Provide the (X, Y) coordinate of the cell's center where the given text is located.  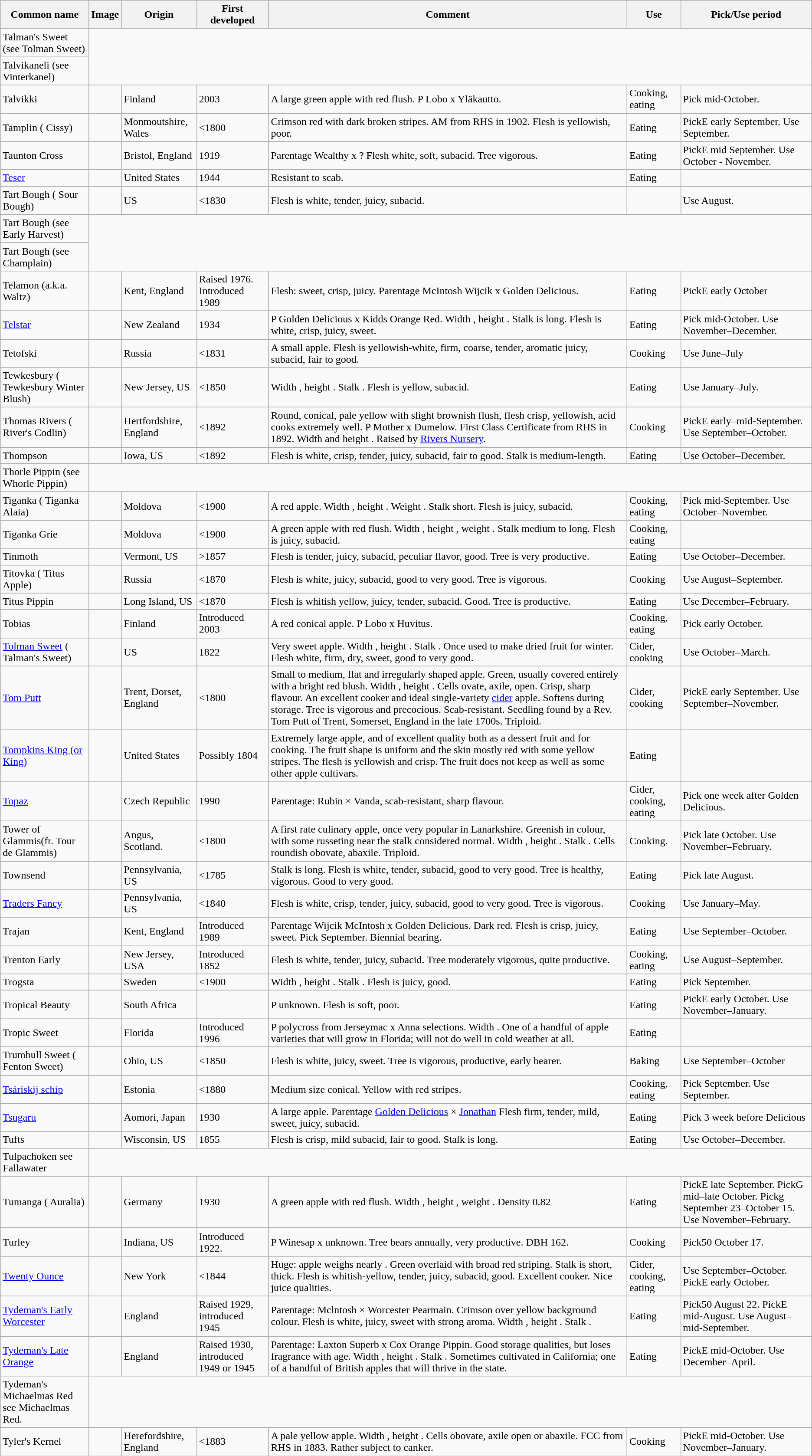
Stalk is long. Flesh is white, tender, subacid, good to very good. Tree is healthy, vigorous. Good to very good. (448, 875)
Tsugaru (45, 1118)
Pick50 October 17. (746, 1242)
Topaz (45, 801)
Flesh is white, tender, juicy, subacid. (448, 200)
Tewkesbury ( Tewkesbury Winter Blush) (45, 387)
A green apple with red flush. Width , height , weight . Stalk medium to long. Flesh is juicy, subacid. (448, 535)
Introduced 1852 (232, 960)
Use September–October (746, 1061)
Tydeman's Michaelmas Red see Michaelmas Red. (45, 1402)
Resistant to scab. (448, 178)
Tumanga ( Auralia) (45, 1202)
Flesh is white, crisp, tender, juicy, subacid, fair to good. Stalk is medium-length. (448, 456)
Telamon (a.k.a. Waltz) (45, 291)
Tinmoth (45, 557)
Tompkins King (or King) (45, 755)
<1830 (232, 200)
Pick/Use period (746, 15)
<1840 (232, 903)
PickE early September. Use September. (746, 128)
Talvikki (45, 99)
Flesh is tender, juicy, subacid, peculiar flavor, good. Tree is very productive. (448, 557)
Flesh is white, crisp, tender, juicy, subacid, good to very good. Tree is vigorous. (448, 903)
<1844 (232, 1276)
Tulpachoken see Fallawater (45, 1162)
Tiganka Grie (45, 535)
Tydeman's Late Orange (45, 1356)
Raised 1930, introduced 1949 or 1945 (232, 1356)
>1857 (232, 557)
Hertfordshire, England (159, 427)
Long Island, US (159, 601)
PickE mid-October. Use November–January. (746, 1442)
PickE early–mid-September. Use September–October. (746, 427)
1944 (232, 178)
Introduced 1996 (232, 1033)
Flesh: sweet, crisp, juicy. Parentage McIntosh Wijcik x Golden Delicious. (448, 291)
Trajan (45, 932)
Use September–October. PickE early October. (746, 1276)
1934 (232, 325)
Use January–July. (746, 387)
<1880 (232, 1089)
<1831 (232, 353)
Pick one week after Golden Delicious. (746, 801)
Parentage Wijcik McIntosh x Golden Delicious. Dark red. Flesh is crisp, juicy, sweet. Pick September. Biennial bearing. (448, 932)
New Jersey, US (159, 387)
Trenton Early (45, 960)
Common name (45, 15)
Introduced 1989 (232, 932)
Width , height . Stalk . Flesh is juicy, good. (448, 982)
A small apple. Flesh is yellowish-white, firm, coarse, tender, aromatic juicy, subacid, fair to good. (448, 353)
Thorle Pippin (see Whorle Pippin) (45, 478)
Image (105, 15)
Turley (45, 1242)
Flesh is white, tender, juicy, subacid. Tree moderately vigorous, quite productive. (448, 960)
Width , height . Stalk . Flesh is yellow, subacid. (448, 387)
Pick mid-October. (746, 99)
Use January–May. (746, 903)
Tetofski (45, 353)
Pick September. (746, 982)
Parentage Wealthy x ? Flesh white, soft, subacid. Tree vigorous. (448, 155)
Germany (159, 1202)
Crimson red with dark broken stripes. AM from RHS in 1902. Flesh is yellowish, poor. (448, 128)
A large apple. Parentage Golden Delicious × Jonathan Flesh firm, tender, mild, sweet, juicy, subacid. (448, 1118)
A large green apple with red flush. P Lobo x Yläkautto. (448, 99)
1822 (232, 652)
Czech Republic (159, 801)
Pick mid-October. Use November–December. (746, 325)
Tolman Sweet ( Talman's Sweet) (45, 652)
Monmoutshire, Wales (159, 128)
Medium size conical. Yellow with red stripes. (448, 1089)
Cooking. (654, 841)
First developed (232, 15)
South Africa (159, 1005)
Tiganka ( Tiganka Alaia) (45, 506)
1855 (232, 1140)
Introduced 2003 (232, 624)
<1785 (232, 875)
Tsáriskij schip (45, 1089)
Teser (45, 178)
2003 (232, 99)
P Winesap x unknown. Tree bears annually, very productive. DBH 162. (448, 1242)
Twenty Ounce (45, 1276)
Tom Putt (45, 698)
New Zealand (159, 325)
New York (159, 1276)
Tart Bough ( Sour Bough) (45, 200)
Raised 1976. Introduced 1989 (232, 291)
Comment (448, 15)
Florida (159, 1033)
Use (654, 15)
Vermont, US (159, 557)
Telstar (45, 325)
Estonia (159, 1089)
Indiana, US (159, 1242)
Trent, Dorset, England (159, 698)
PickE early October (746, 291)
Pick late October. Use November–February. (746, 841)
<1883 (232, 1442)
A red apple. Width , height . Weight . Stalk short. Flesh is juicy, subacid. (448, 506)
Herefordshire, England (159, 1442)
Origin (159, 15)
Iowa, US (159, 456)
Tamplin ( Cissy) (45, 128)
Use October–March. (746, 652)
PickE early September. Use September–November. (746, 698)
Use June–July (746, 353)
Titovka ( Titus Apple) (45, 579)
Angus, Scotland. (159, 841)
Use December–February. (746, 601)
Baking (654, 1061)
Tobias (45, 624)
Wisconsin, US (159, 1140)
P Golden Delicious x Kidds Orange Red. Width , height . Stalk is long. Flesh is white, crisp, juicy, sweet. (448, 325)
1919 (232, 155)
1990 (232, 801)
New Jersey, USA (159, 960)
Tropic Sweet (45, 1033)
Introduced 1922. (232, 1242)
Bristol, England (159, 155)
Tufts (45, 1140)
Pick September. Use September. (746, 1089)
Pick50 August 22. PickE mid-August. Use August–mid-September. (746, 1316)
Townsend (45, 875)
Taunton Cross (45, 155)
PickE mid September. Use October - November. (746, 155)
Possibly 1804 (232, 755)
Use August. (746, 200)
Flesh is white, juicy, sweet. Tree is vigorous, productive, early bearer. (448, 1061)
Trogsta (45, 982)
Raised 1929, introduced 1945 (232, 1316)
PickE mid-October. Use December–April. (746, 1356)
Talvikaneli (see Vinterkanel) (45, 71)
A green apple with red flush. Width , height , weight . Density 0.82 (448, 1202)
Pick early October. (746, 624)
Tyler's Kernel (45, 1442)
A red conical apple. P Lobo x Huvitus. (448, 624)
Flesh is crisp, mild subacid, fair to good. Stalk is long. (448, 1140)
Titus Pippin (45, 601)
Pick late August. (746, 875)
Tropical Beauty (45, 1005)
Flesh is whitish yellow, juicy, tender, subacid. Good. Tree is productive. (448, 601)
Flesh is white, juicy, subacid, good to very good. Tree is vigorous. (448, 579)
PickE early October. Use November–January. (746, 1005)
Aomori, Japan (159, 1118)
Trumbull Sweet ( Fenton Sweet) (45, 1061)
Talman's Sweet (see Tolman Sweet) (45, 43)
Use September–October. (746, 932)
Parentage: Rubin × Vanda, scab-resistant, sharp flavour. (448, 801)
Sweden (159, 982)
Tart Bough (see Early Harvest) (45, 228)
Thomas Rivers ( River's Codlin) (45, 427)
Tower of Glammis(fr. Tour de Glammis) (45, 841)
Traders Fancy (45, 903)
PickE late September. PickG mid–late October. Pickg September 23–October 15. Use November–February. (746, 1202)
Tydeman's Early Worcester (45, 1316)
Ohio, US (159, 1061)
Pick mid-September. Use October–November. (746, 506)
A pale yellow apple. Width , height . Cells obovate, axile open or abaxile. FCC from RHS in 1883. Rather subject to canker. (448, 1442)
P unknown. Flesh is soft, poor. (448, 1005)
Pick 3 week before Delicious (746, 1118)
Tart Bough (see Champlain) (45, 257)
Thompson (45, 456)
Very sweet apple. Width , height . Stalk . Once used to make dried fruit for winter. Flesh white, firm, dry, sweet, good to very good. (448, 652)
